Scan for the cell matching the given text and deliver its [x, y] coordinate at center. 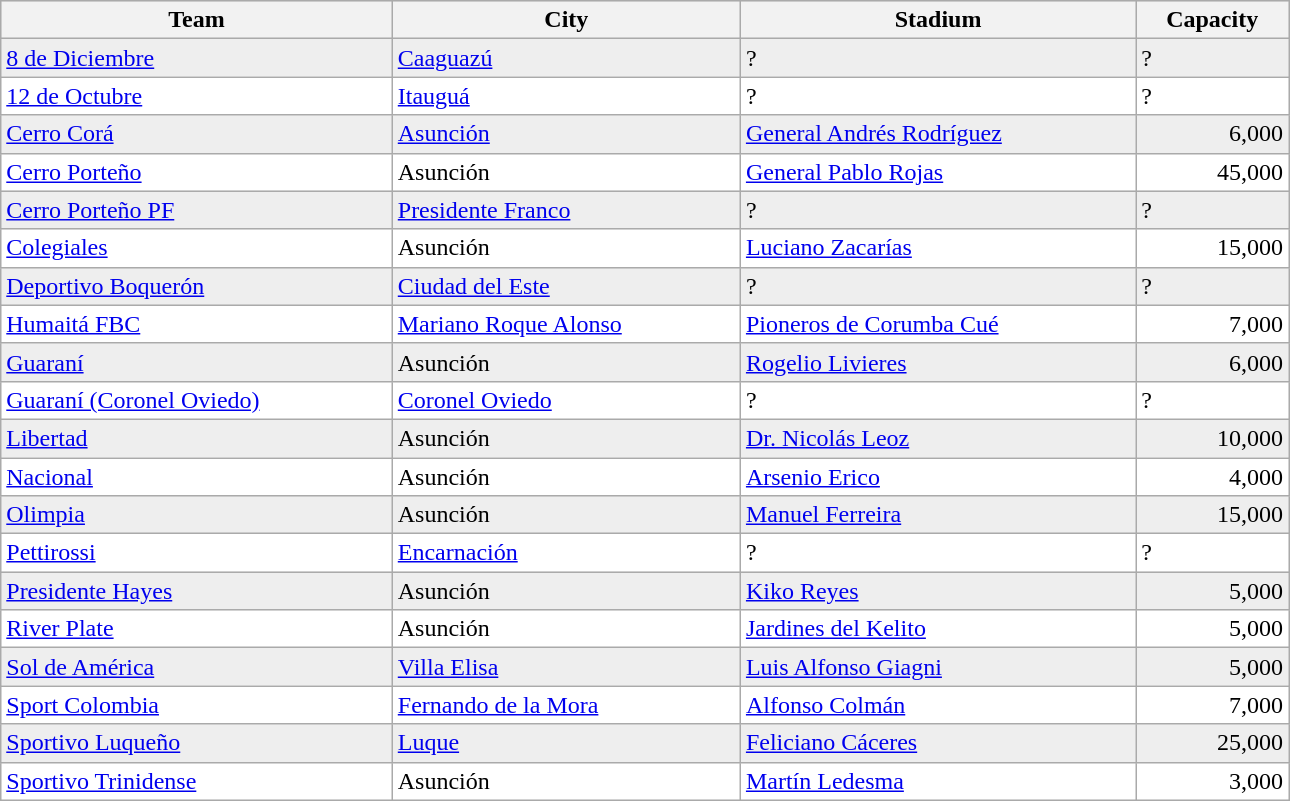
Cerro Corá [197, 134]
Luis Alfonso Giagni [938, 667]
4,000 [1212, 477]
Rogelio Livieres [938, 362]
Martín Ledesma [938, 781]
Presidente Hayes [197, 591]
Luciano Zacarías [938, 248]
Sportivo Luqueño [197, 743]
Fernando de la Mora [566, 705]
City [566, 20]
Sport Colombia [197, 705]
Itauguá [566, 96]
3,000 [1212, 781]
10,000 [1212, 438]
River Plate [197, 629]
General Andrés Rodríguez [938, 134]
Alfonso Colmán [938, 705]
Deportivo Boquerón [197, 286]
Manuel Ferreira [938, 515]
Cerro Porteño PF [197, 210]
Team [197, 20]
Ciudad del Este [566, 286]
Kiko Reyes [938, 591]
Humaitá FBC [197, 324]
General Pablo Rojas [938, 172]
Colegiales [197, 248]
Olimpia [197, 515]
45,000 [1212, 172]
Dr. Nicolás Leoz [938, 438]
Presidente Franco [566, 210]
25,000 [1212, 743]
Pioneros de Corumba Cué [938, 324]
Guaraní (Coronel Oviedo) [197, 400]
Guaraní [197, 362]
Feliciano Cáceres [938, 743]
Stadium [938, 20]
Pettirossi [197, 553]
Luque [566, 743]
Encarnación [566, 553]
Libertad [197, 438]
Capacity [1212, 20]
Coronel Oviedo [566, 400]
Jardines del Kelito [938, 629]
Mariano Roque Alonso [566, 324]
Sportivo Trinidense [197, 781]
Caaguazú [566, 58]
Villa Elisa [566, 667]
Arsenio Erico [938, 477]
Cerro Porteño [197, 172]
Sol de América [197, 667]
12 de Octubre [197, 96]
8 de Diciembre [197, 58]
Nacional [197, 477]
